Extract the (x, y) coordinate from the center of the cell holding the provided text.  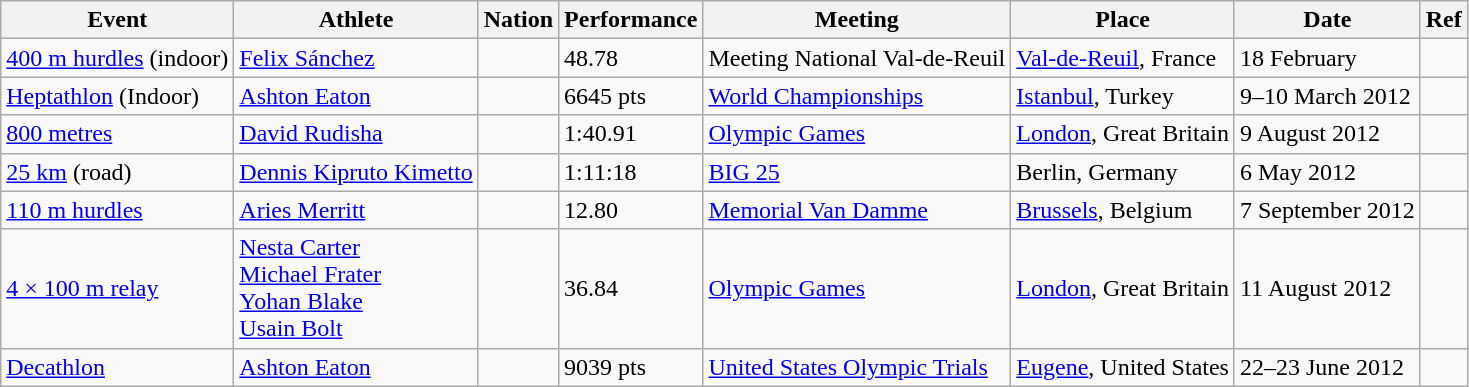
Felix Sánchez (356, 58)
Nesta CarterMichael FraterYohan BlakeUsain Bolt (356, 288)
Performance (631, 20)
4 × 100 m relay (118, 288)
9 August 2012 (1327, 134)
BIG 25 (857, 172)
48.78 (631, 58)
Decathlon (118, 367)
36.84 (631, 288)
Athlete (356, 20)
Dennis Kipruto Kimetto (356, 172)
Eugene, United States (1123, 367)
9039 pts (631, 367)
Event (118, 20)
12.80 (631, 210)
Aries Merritt (356, 210)
Ref (1444, 20)
400 m hurdles (indoor) (118, 58)
Memorial Van Damme (857, 210)
11 August 2012 (1327, 288)
Heptathlon (Indoor) (118, 96)
25 km (road) (118, 172)
1:11:18 (631, 172)
22–23 June 2012 (1327, 367)
United States Olympic Trials (857, 367)
Istanbul, Turkey (1123, 96)
Brussels, Belgium (1123, 210)
David Rudisha (356, 134)
110 m hurdles (118, 210)
9–10 March 2012 (1327, 96)
Berlin, Germany (1123, 172)
18 February (1327, 58)
Place (1123, 20)
Val-de-Reuil, France (1123, 58)
Meeting (857, 20)
7 September 2012 (1327, 210)
6645 pts (631, 96)
6 May 2012 (1327, 172)
800 metres (118, 134)
World Championships (857, 96)
Meeting National Val-de-Reuil (857, 58)
1:40.91 (631, 134)
Date (1327, 20)
Nation (518, 20)
